Return [X, Y] of the center of cell containing provided text 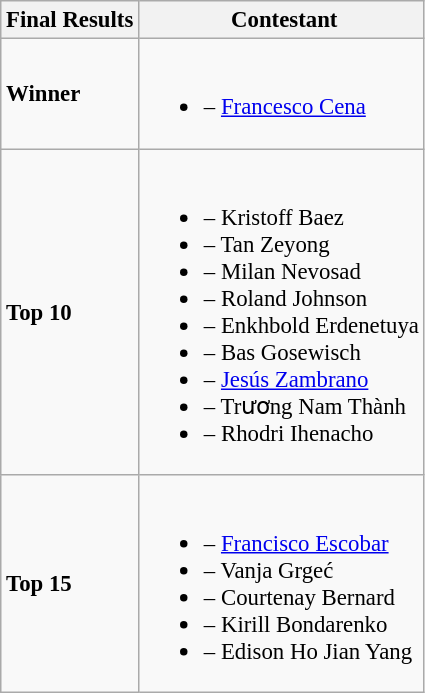
– Francisco Escobar – Vanja Grgeć – Courtenay Bernard – Kirill Bondarenko – Edison Ho Jian Yang [282, 584]
Final Results [70, 20]
Contestant [282, 20]
– Francesco Cena [282, 94]
Winner [70, 94]
Top 10 [70, 312]
Top 15 [70, 584]
